Identify which cell holds the provided text, then report its [X, Y] central coordinate. 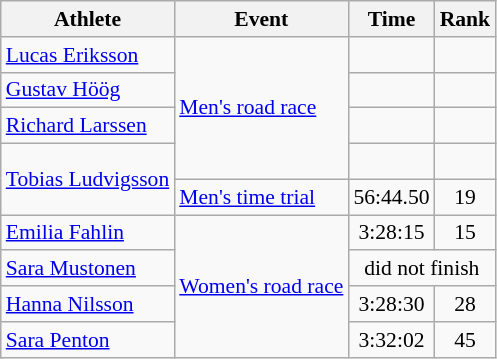
15 [466, 233]
Women's road race [261, 286]
56:44.50 [391, 197]
45 [466, 340]
Sara Penton [88, 340]
Gustav Höög [88, 90]
3:28:15 [391, 233]
28 [466, 304]
Emilia Fahlin [88, 233]
Event [261, 19]
Lucas Eriksson [88, 55]
Men's time trial [261, 197]
19 [466, 197]
Richard Larssen [88, 126]
Rank [466, 19]
Time [391, 19]
3:32:02 [391, 340]
Tobias Ludvigsson [88, 180]
3:28:30 [391, 304]
Men's road race [261, 108]
did not finish [422, 269]
Athlete [88, 19]
Hanna Nilsson [88, 304]
Sara Mustonen [88, 269]
